Search for the cell housing the specified text and yield its (X, Y) center coordinate. 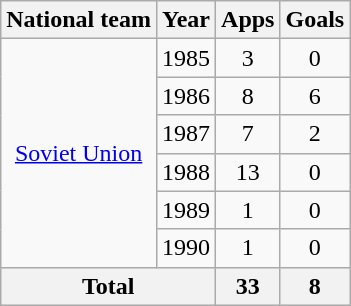
1989 (186, 210)
2 (315, 134)
1988 (186, 172)
13 (248, 172)
Apps (248, 20)
1987 (186, 134)
Year (186, 20)
7 (248, 134)
National team (79, 20)
1986 (186, 96)
1985 (186, 58)
1990 (186, 248)
Soviet Union (79, 153)
33 (248, 286)
3 (248, 58)
Goals (315, 20)
6 (315, 96)
Total (108, 286)
